Return the (X, Y) coordinate for the center point of the cell that contains the specified text.  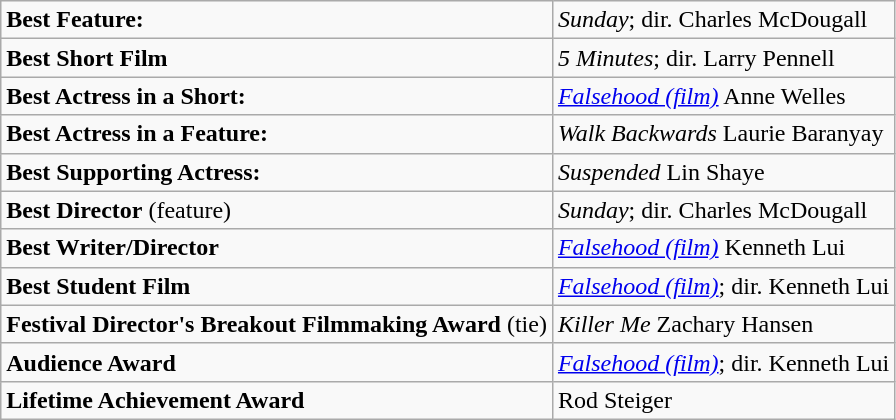
Falsehood (film) Kenneth Lui (723, 248)
Best Director (feature) (277, 210)
Best Student Film (277, 286)
Best Writer/Director (277, 248)
Best Actress in a Short: (277, 96)
Lifetime Achievement Award (277, 400)
Festival Director's Breakout Filmmaking Award (tie) (277, 324)
Best Short Film (277, 58)
Suspended Lin Shaye (723, 172)
5 Minutes; dir. Larry Pennell (723, 58)
Best Supporting Actress: (277, 172)
Killer Me Zachary Hansen (723, 324)
Rod Steiger (723, 400)
Best Feature: (277, 20)
Audience Award (277, 362)
Best Actress in a Feature: (277, 134)
Walk Backwards Laurie Baranyay (723, 134)
Falsehood (film) Anne Welles (723, 96)
